Capture the cell that displays the provided text and extract its [X, Y] central coordinate. 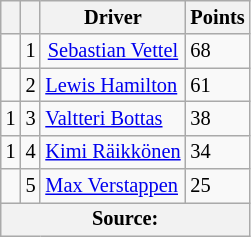
68 [217, 51]
Valtteri Bottas [112, 118]
Lewis Hamilton [112, 85]
25 [217, 186]
Max Verstappen [112, 186]
Sebastian Vettel [112, 51]
Source: [126, 219]
34 [217, 152]
Driver [112, 17]
2 [31, 85]
Kimi Räikkönen [112, 152]
61 [217, 85]
4 [31, 152]
38 [217, 118]
5 [31, 186]
3 [31, 118]
Points [217, 17]
